For the text-containing cell, return its midpoint in [X, Y] coordinate format. 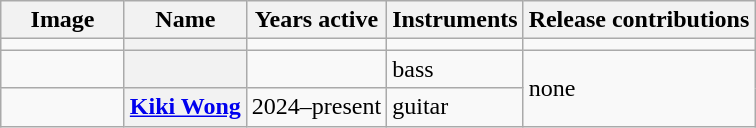
bass [455, 69]
Image [63, 20]
2024–present [316, 107]
Name [185, 20]
Years active [316, 20]
none [639, 88]
Release contributions [639, 20]
guitar [455, 107]
Kiki Wong [185, 107]
Instruments [455, 20]
